Search for the cell housing the specified text and yield its (X, Y) center coordinate. 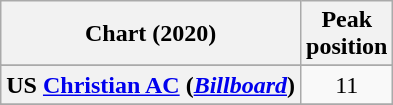
Chart (2020) (151, 34)
11 (347, 85)
Peak position (347, 34)
US Christian AC (Billboard) (151, 85)
